Output the [X, Y] coordinate of the center of the cell containing the given text.  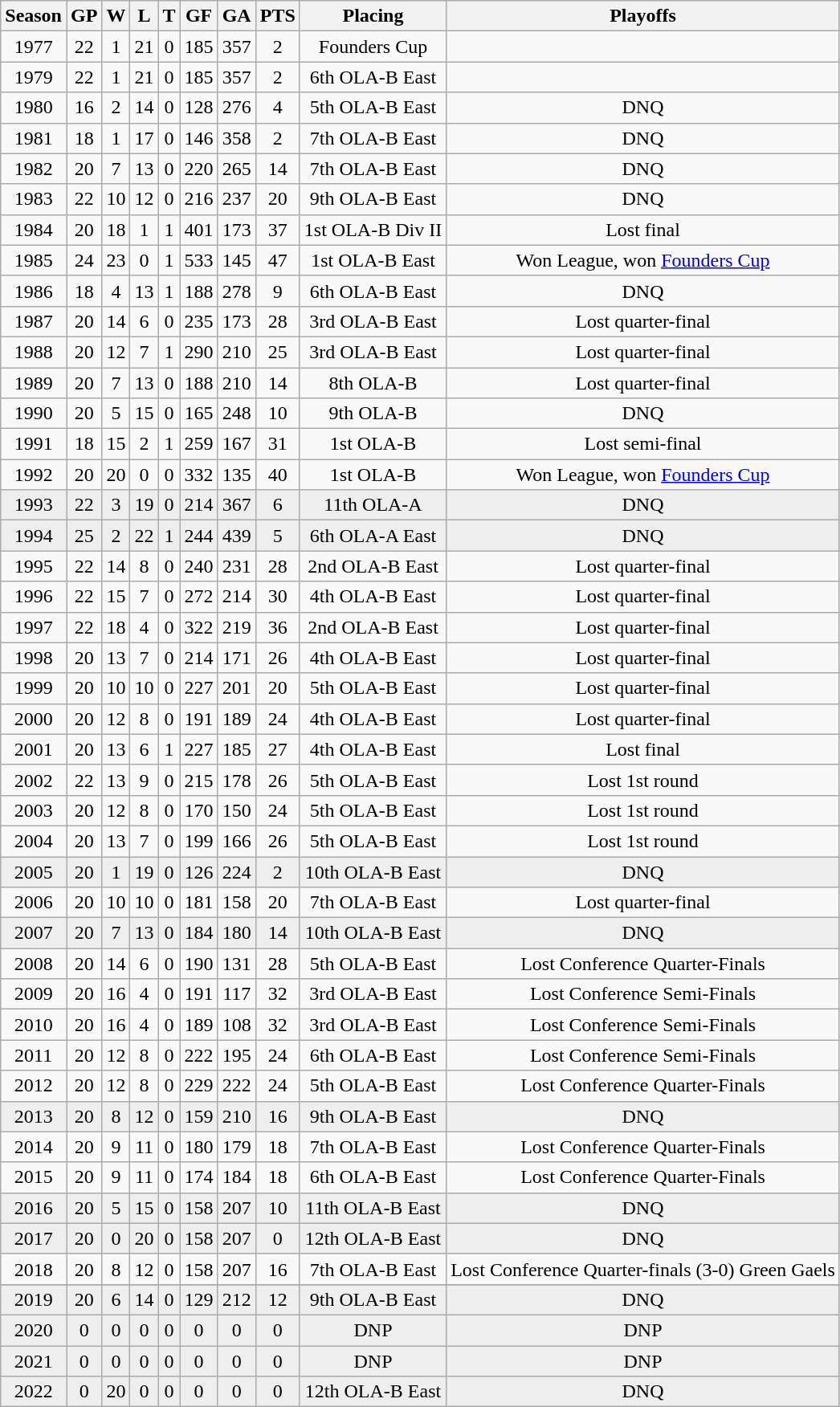
322 [199, 627]
GA [236, 16]
278 [236, 291]
2007 [34, 933]
174 [199, 1177]
1st OLA-B Div II [373, 230]
224 [236, 871]
Lost semi-final [643, 444]
Playoffs [643, 16]
1986 [34, 291]
159 [199, 1116]
150 [236, 810]
L [145, 16]
1987 [34, 321]
2004 [34, 841]
212 [236, 1299]
1990 [34, 414]
131 [236, 964]
2021 [34, 1361]
2012 [34, 1086]
1997 [34, 627]
219 [236, 627]
126 [199, 871]
1988 [34, 352]
23 [116, 260]
1979 [34, 77]
235 [199, 321]
533 [199, 260]
T [169, 16]
332 [199, 475]
259 [199, 444]
401 [199, 230]
30 [278, 597]
1993 [34, 505]
128 [199, 108]
37 [278, 230]
166 [236, 841]
2015 [34, 1177]
178 [236, 780]
244 [199, 536]
290 [199, 352]
2018 [34, 1269]
Season [34, 16]
40 [278, 475]
1977 [34, 47]
231 [236, 566]
27 [278, 749]
171 [236, 658]
2022 [34, 1392]
1980 [34, 108]
2006 [34, 903]
1st OLA-B East [373, 260]
2000 [34, 719]
201 [236, 688]
272 [199, 597]
179 [236, 1147]
1984 [34, 230]
1998 [34, 658]
135 [236, 475]
108 [236, 1025]
11th OLA-B East [373, 1208]
2001 [34, 749]
Lost Conference Quarter-finals (3-0) Green Gaels [643, 1269]
2017 [34, 1238]
1985 [34, 260]
GP [84, 16]
1995 [34, 566]
199 [199, 841]
146 [199, 138]
2009 [34, 994]
220 [199, 169]
47 [278, 260]
Founders Cup [373, 47]
1999 [34, 688]
1992 [34, 475]
2003 [34, 810]
1996 [34, 597]
2013 [34, 1116]
PTS [278, 16]
216 [199, 199]
2014 [34, 1147]
276 [236, 108]
181 [199, 903]
8th OLA-B [373, 383]
358 [236, 138]
165 [199, 414]
248 [236, 414]
2005 [34, 871]
1989 [34, 383]
195 [236, 1055]
W [116, 16]
1983 [34, 199]
2020 [34, 1330]
439 [236, 536]
6th OLA-A East [373, 536]
2008 [34, 964]
145 [236, 260]
36 [278, 627]
240 [199, 566]
2002 [34, 780]
117 [236, 994]
Placing [373, 16]
2019 [34, 1299]
1981 [34, 138]
167 [236, 444]
229 [199, 1086]
170 [199, 810]
367 [236, 505]
3 [116, 505]
2010 [34, 1025]
31 [278, 444]
1991 [34, 444]
GF [199, 16]
215 [199, 780]
129 [199, 1299]
9th OLA-B [373, 414]
2016 [34, 1208]
237 [236, 199]
2011 [34, 1055]
190 [199, 964]
1994 [34, 536]
1982 [34, 169]
17 [145, 138]
11th OLA-A [373, 505]
265 [236, 169]
